Find where the given text appears and provide that cell's center as [x, y] coordinate. 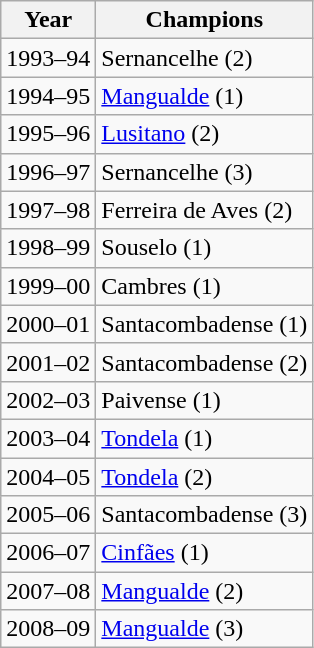
Mangualde (3) [204, 629]
1999–00 [48, 286]
2002–03 [48, 400]
2007–08 [48, 591]
1994–95 [48, 96]
Cambres (1) [204, 286]
Souselo (1) [204, 248]
1998–99 [48, 248]
Mangualde (2) [204, 591]
1995–96 [48, 134]
1997–98 [48, 210]
Mangualde (1) [204, 96]
2001–02 [48, 362]
Santacombadense (2) [204, 362]
2008–09 [48, 629]
Year [48, 20]
Tondela (2) [204, 477]
Sernancelhe (3) [204, 172]
1993–94 [48, 58]
2005–06 [48, 515]
Ferreira de Aves (2) [204, 210]
Santacombadense (3) [204, 515]
Tondela (1) [204, 438]
Santacombadense (1) [204, 324]
2006–07 [48, 553]
Champions [204, 20]
2003–04 [48, 438]
Sernancelhe (2) [204, 58]
Lusitano (2) [204, 134]
2004–05 [48, 477]
Paivense (1) [204, 400]
2000–01 [48, 324]
Cinfães (1) [204, 553]
1996–97 [48, 172]
